Capture the cell that displays the provided text and extract its [x, y] central coordinate. 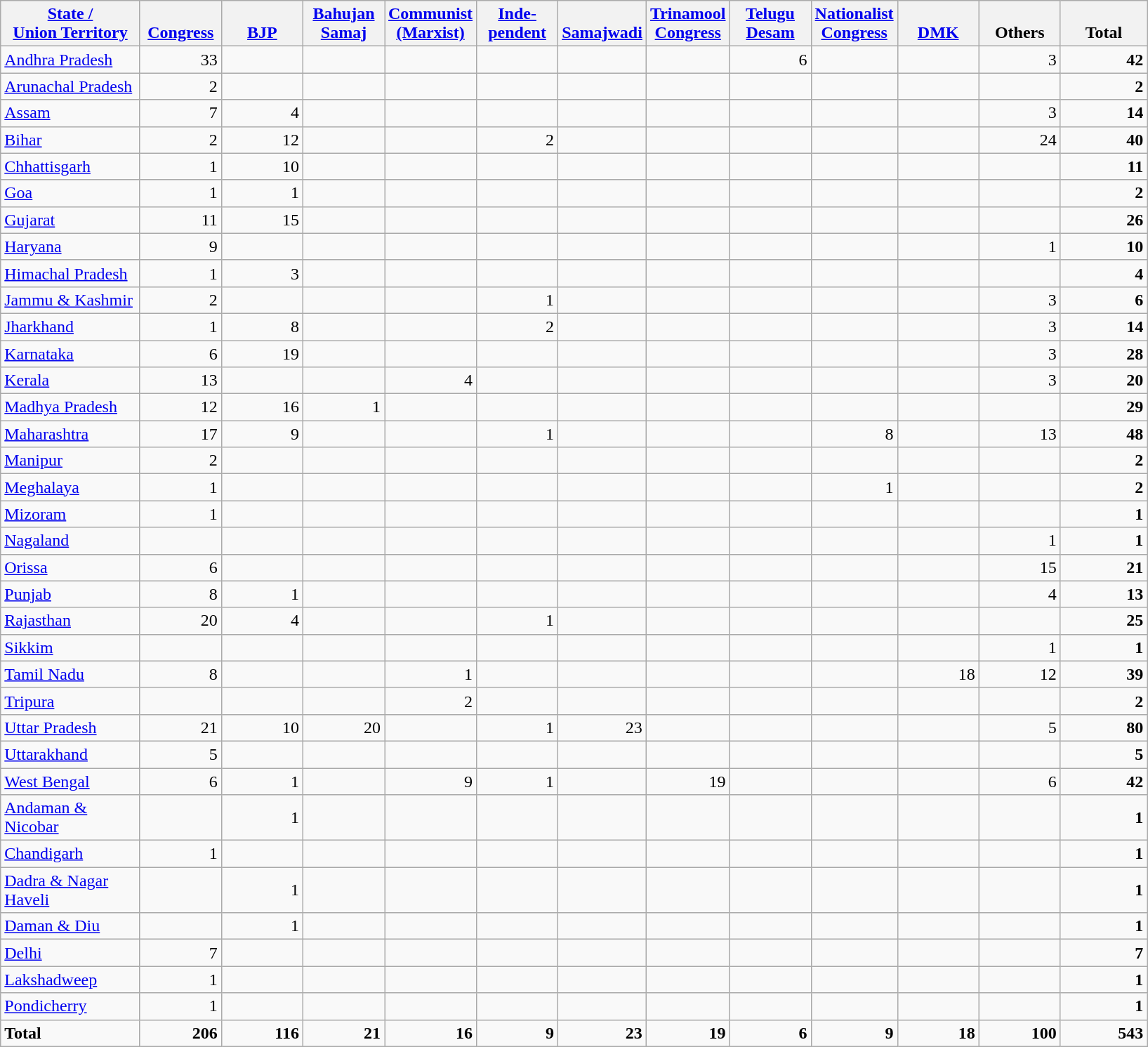
Chhattisgarh [70, 166]
Punjab [70, 594]
39 [1104, 674]
Maharashtra [70, 434]
BJP [262, 24]
17 [180, 434]
29 [1104, 407]
Haryana [70, 246]
Inde-pendent [517, 24]
Lakshadweep [70, 980]
Himachal Pradesh [70, 273]
Gujarat [70, 220]
Andhra Pradesh [70, 60]
DMK [938, 24]
Kerala [70, 381]
NationalistCongress [854, 24]
80 [1104, 727]
Communist(Marxist) [431, 24]
Tamil Nadu [70, 674]
Delhi [70, 953]
116 [262, 1033]
State /Union Territory [70, 24]
Rajasthan [70, 621]
Bihar [70, 140]
Andaman & Nicobar [70, 817]
33 [180, 60]
TrinamoolCongress [688, 24]
Chandigarh [70, 854]
Dadra & Nagar Haveli [70, 890]
Manipur [70, 461]
West Bengal [70, 782]
BahujanSamaj [343, 24]
26 [1104, 220]
25 [1104, 621]
Jharkhand [70, 327]
Sikkim [70, 647]
Meghalaya [70, 487]
Pondicherry [70, 1006]
40 [1104, 140]
Uttar Pradesh [70, 727]
Madhya Pradesh [70, 407]
Daman & Diu [70, 926]
Mizoram [70, 514]
48 [1104, 434]
Arunachal Pradesh [70, 86]
Nagaland [70, 541]
100 [1020, 1033]
24 [1020, 140]
Others [1020, 24]
206 [180, 1033]
TeluguDesam [770, 24]
Tripura [70, 701]
28 [1104, 353]
Jammu & Kashmir [70, 300]
Assam [70, 113]
Karnataka [70, 353]
Samajwadi [602, 24]
Uttarakhand [70, 754]
Orissa [70, 567]
Goa [70, 193]
543 [1104, 1033]
Congress [180, 24]
